Find where the given text appears and provide that cell's center as (X, Y) coordinate. 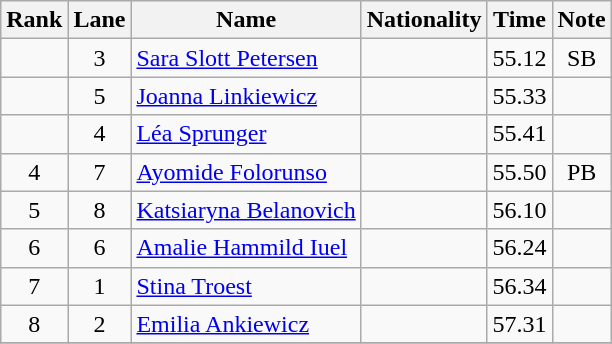
56.10 (520, 210)
Rank (34, 20)
Léa Sprunger (246, 134)
Katsiaryna Belanovich (246, 210)
Emilia Ankiewicz (246, 324)
Ayomide Folorunso (246, 172)
Nationality (424, 20)
Lane (100, 20)
57.31 (520, 324)
2 (100, 324)
Name (246, 20)
PB (582, 172)
1 (100, 286)
Stina Troest (246, 286)
Amalie Hammild Iuel (246, 248)
Note (582, 20)
55.12 (520, 58)
Sara Slott Petersen (246, 58)
55.50 (520, 172)
SB (582, 58)
Joanna Linkiewicz (246, 96)
Time (520, 20)
3 (100, 58)
55.33 (520, 96)
55.41 (520, 134)
56.24 (520, 248)
56.34 (520, 286)
